Locate the cell with the specified text and output its (X, Y) center coordinate. 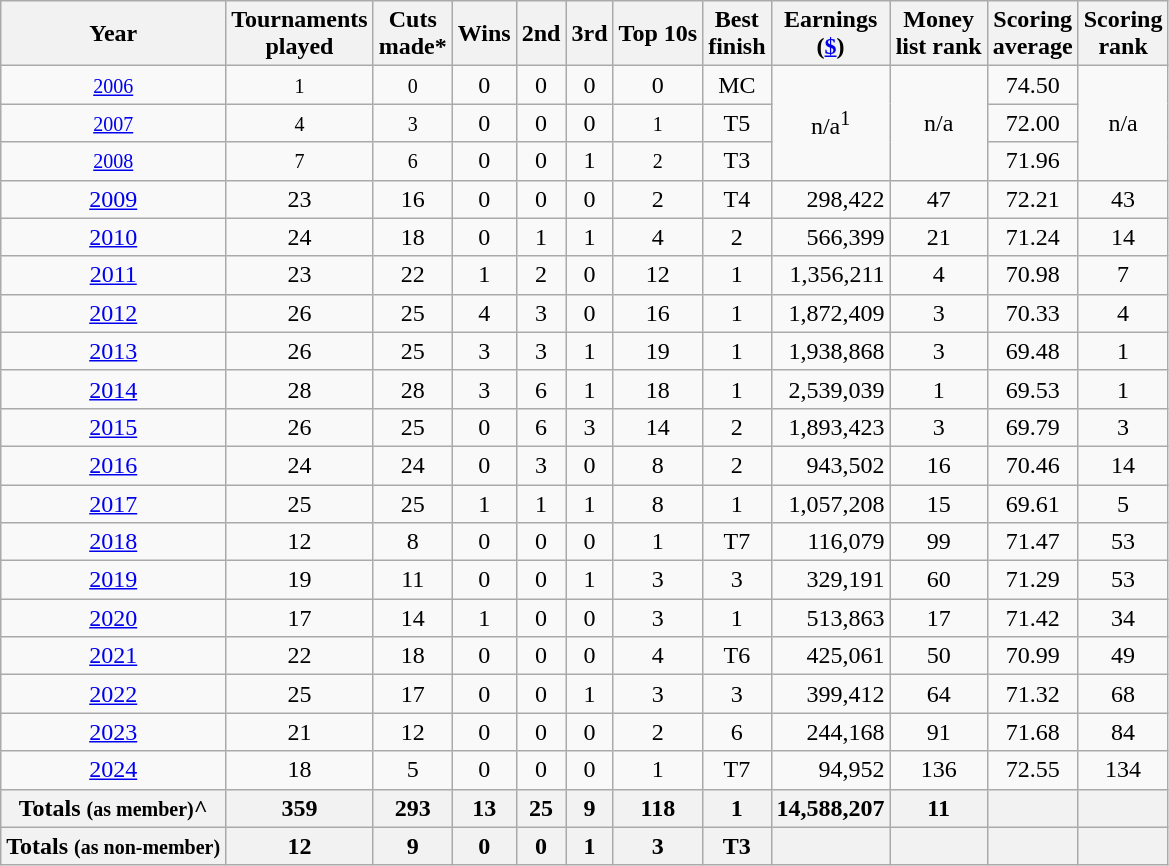
Scoringrank (1123, 34)
72.55 (1032, 770)
2009 (114, 199)
2012 (114, 313)
T6 (737, 656)
1,356,211 (830, 275)
2023 (114, 732)
2nd (541, 34)
2010 (114, 237)
513,863 (830, 618)
70.98 (1032, 275)
71.47 (1032, 542)
2006 (114, 85)
T5 (737, 123)
70.46 (1032, 465)
50 (938, 656)
Totals (as non-member) (114, 846)
1,938,868 (830, 351)
68 (1123, 694)
329,191 (830, 580)
Top 10s (658, 34)
71.42 (1032, 618)
Money list rank (938, 34)
99 (938, 542)
n/a1 (830, 123)
2008 (114, 161)
943,502 (830, 465)
70.33 (1032, 313)
2017 (114, 503)
2019 (114, 580)
71.29 (1032, 580)
1,057,208 (830, 503)
2021 (114, 656)
425,061 (830, 656)
Best finish (737, 34)
298,422 (830, 199)
566,399 (830, 237)
MC (737, 85)
2015 (114, 427)
Earnings($) (830, 34)
2013 (114, 351)
71.24 (1032, 237)
84 (1123, 732)
69.53 (1032, 389)
71.68 (1032, 732)
Year (114, 34)
134 (1123, 770)
Scoring average (1032, 34)
3rd (590, 34)
2018 (114, 542)
71.32 (1032, 694)
Tournaments played (300, 34)
1,893,423 (830, 427)
293 (412, 808)
2014 (114, 389)
49 (1123, 656)
47 (938, 199)
15 (938, 503)
399,412 (830, 694)
116,079 (830, 542)
2024 (114, 770)
14,588,207 (830, 808)
74.50 (1032, 85)
2011 (114, 275)
Cuts made* (412, 34)
64 (938, 694)
34 (1123, 618)
2007 (114, 123)
2022 (114, 694)
60 (938, 580)
70.99 (1032, 656)
94,952 (830, 770)
69.48 (1032, 351)
2016 (114, 465)
244,168 (830, 732)
359 (300, 808)
2020 (114, 618)
2,539,039 (830, 389)
136 (938, 770)
69.79 (1032, 427)
1,872,409 (830, 313)
72.00 (1032, 123)
T4 (737, 199)
69.61 (1032, 503)
Wins (484, 34)
91 (938, 732)
71.96 (1032, 161)
43 (1123, 199)
13 (484, 808)
118 (658, 808)
Totals (as member)^ (114, 808)
72.21 (1032, 199)
